Return the (X, Y) coordinate for the center point of the cell that contains the specified text.  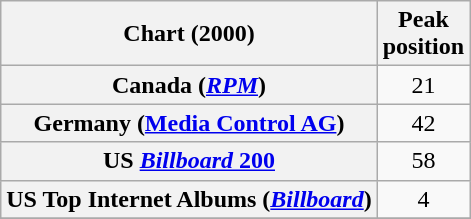
Germany (Media Control AG) (189, 123)
21 (423, 85)
Canada (RPM) (189, 85)
US Top Internet Albums (Billboard) (189, 199)
Peakposition (423, 34)
US Billboard 200 (189, 161)
Chart (2000) (189, 34)
42 (423, 123)
58 (423, 161)
4 (423, 199)
